Scan for the cell matching the given text and deliver its [x, y] coordinate at center. 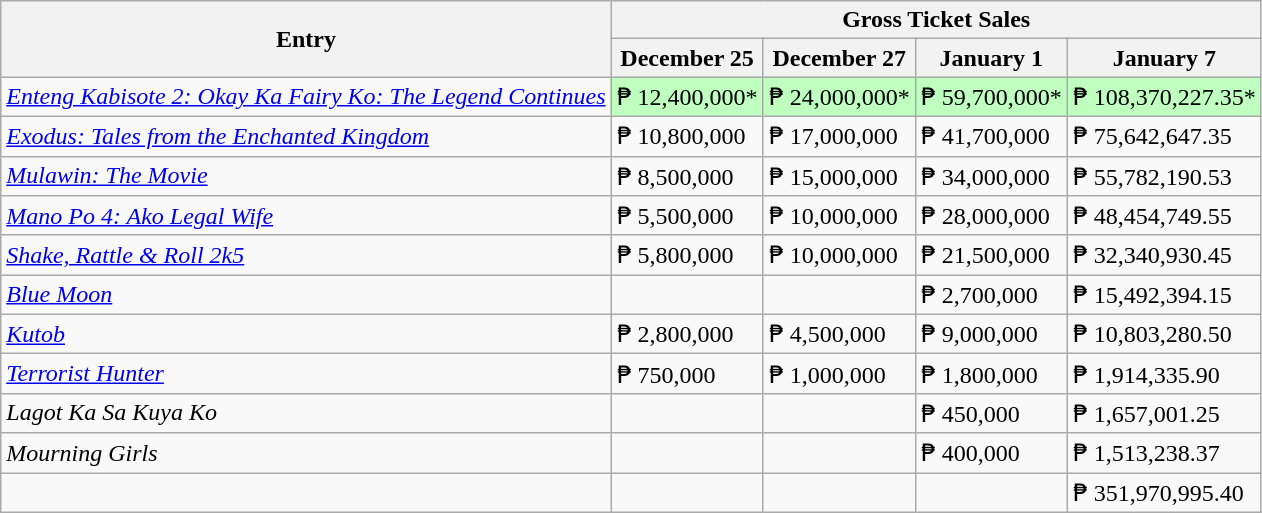
₱ 2,800,000 [687, 334]
₱ 108,370,227.35* [1164, 97]
December 27 [839, 58]
₱ 400,000 [991, 453]
₱ 1,800,000 [991, 374]
₱ 17,000,000 [839, 136]
Terrorist Hunter [306, 374]
Mulawin: The Movie [306, 176]
Lagot Ka Sa Kuya Ko [306, 413]
₱ 9,000,000 [991, 334]
Enteng Kabisote 2: Okay Ka Fairy Ko: The Legend Continues [306, 97]
₱ 10,803,280.50 [1164, 334]
₱ 15,000,000 [839, 176]
Kutob [306, 334]
Shake, Rattle & Roll 2k5 [306, 255]
₱ 5,800,000 [687, 255]
₱ 450,000 [991, 413]
₱ 32,340,930.45 [1164, 255]
Mano Po 4: Ako Legal Wife [306, 216]
₱ 12,400,000* [687, 97]
₱ 750,000 [687, 374]
January 7 [1164, 58]
₱ 21,500,000 [991, 255]
₱ 10,800,000 [687, 136]
₱ 4,500,000 [839, 334]
Mourning Girls [306, 453]
₱ 41,700,000 [991, 136]
₱ 1,513,238.37 [1164, 453]
₱ 55,782,190.53 [1164, 176]
₱ 1,000,000 [839, 374]
₱ 15,492,394.15 [1164, 295]
Gross Ticket Sales [936, 20]
₱ 34,000,000 [991, 176]
Entry [306, 39]
January 1 [991, 58]
₱ 351,970,995.40 [1164, 492]
₱ 24,000,000* [839, 97]
December 25 [687, 58]
Exodus: Tales from the Enchanted Kingdom [306, 136]
₱ 5,500,000 [687, 216]
₱ 1,914,335.90 [1164, 374]
₱ 48,454,749.55 [1164, 216]
Blue Moon [306, 295]
₱ 75,642,647.35 [1164, 136]
₱ 59,700,000* [991, 97]
₱ 28,000,000 [991, 216]
₱ 1,657,001.25 [1164, 413]
₱ 8,500,000 [687, 176]
₱ 2,700,000 [991, 295]
